Detect which cell encompasses the target text, then output its (X, Y) center coordinate. 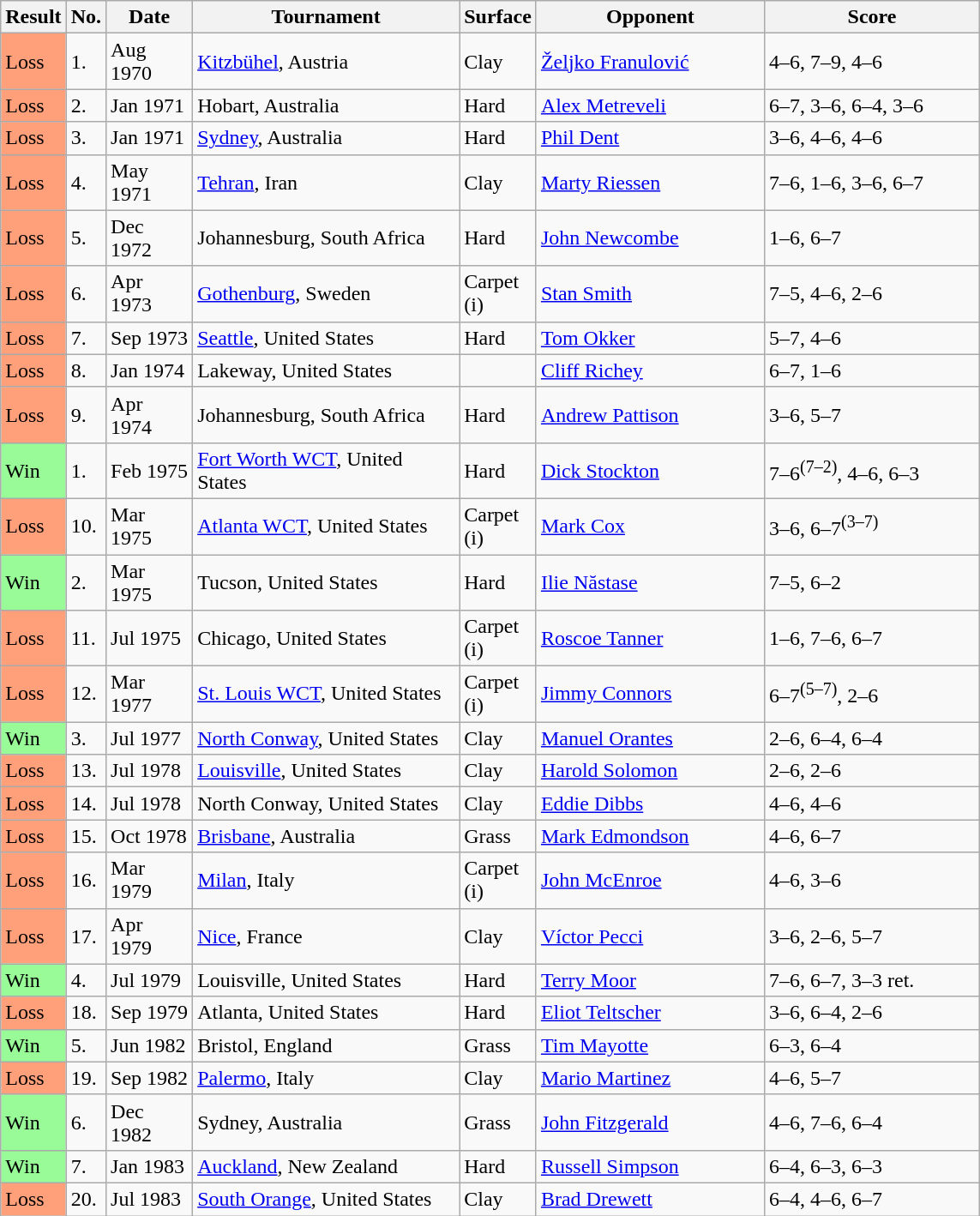
Apr 1973 (149, 293)
Mark Cox (650, 527)
Mar 1979 (149, 880)
Mario Martinez (650, 1078)
18. (86, 1013)
Jul 1975 (149, 638)
2–6, 6–4, 6–4 (871, 738)
Tim Mayotte (650, 1045)
6–7, 1–6 (871, 370)
Lakeway, United States (326, 370)
Atlanta, United States (326, 1013)
Roscoe Tanner (650, 638)
Jul 1983 (149, 1199)
4–6, 5–7 (871, 1078)
3–6, 2–6, 5–7 (871, 936)
4–6, 7–6, 6–4 (871, 1122)
South Orange, United States (326, 1199)
Dick Stockton (650, 470)
Manuel Orantes (650, 738)
Jun 1982 (149, 1045)
Atlanta WCT, United States (326, 527)
Russell Simpson (650, 1166)
Surface (498, 17)
Score (871, 17)
Tehran, Iran (326, 182)
6–4, 6–3, 6–3 (871, 1166)
17. (86, 936)
Mark Edmondson (650, 836)
3–6, 6–7(3–7) (871, 527)
1–6, 6–7 (871, 238)
Tucson, United States (326, 581)
Chicago, United States (326, 638)
9. (86, 415)
Tournament (326, 17)
Jan 1983 (149, 1166)
Seattle, United States (326, 338)
Jul 1979 (149, 980)
12. (86, 695)
Alex Metreveli (650, 105)
3–6, 5–7 (871, 415)
5–7, 4–6 (871, 338)
Date (149, 17)
Andrew Pattison (650, 415)
Harold Solomon (650, 771)
Auckland, New Zealand (326, 1166)
7–5, 4–6, 2–6 (871, 293)
Jimmy Connors (650, 695)
1–6, 7–6, 6–7 (871, 638)
Dec 1972 (149, 238)
7–5, 6–2 (871, 581)
Mar 1977 (149, 695)
13. (86, 771)
John McEnroe (650, 880)
6–7, 3–6, 6–4, 3–6 (871, 105)
Apr 1979 (149, 936)
6–3, 6–4 (871, 1045)
Opponent (650, 17)
Oct 1978 (149, 836)
4–6, 3–6 (871, 880)
Phil Dent (650, 138)
16. (86, 880)
Víctor Pecci (650, 936)
6–4, 4–6, 6–7 (871, 1199)
Bristol, England (326, 1045)
Terry Moor (650, 980)
7–6, 1–6, 3–6, 6–7 (871, 182)
John Fitzgerald (650, 1122)
11. (86, 638)
Palermo, Italy (326, 1078)
Jan 1974 (149, 370)
Gothenburg, Sweden (326, 293)
Feb 1975 (149, 470)
20. (86, 1199)
Ilie Năstase (650, 581)
Sep 1982 (149, 1078)
Result (33, 17)
Fort Worth WCT, United States (326, 470)
St. Louis WCT, United States (326, 695)
4–6, 6–7 (871, 836)
19. (86, 1078)
Željko Franulović (650, 62)
Marty Riessen (650, 182)
Tom Okker (650, 338)
Brisbane, Australia (326, 836)
Apr 1974 (149, 415)
No. (86, 17)
10. (86, 527)
7–6(7–2), 4–6, 6–3 (871, 470)
4–6, 7–9, 4–6 (871, 62)
Eliot Teltscher (650, 1013)
14. (86, 804)
2–6, 2–6 (871, 771)
Jul 1977 (149, 738)
May 1971 (149, 182)
7–6, 6–7, 3–3 ret. (871, 980)
John Newcombe (650, 238)
15. (86, 836)
6–7(5–7), 2–6 (871, 695)
Milan, Italy (326, 880)
Hobart, Australia (326, 105)
Kitzbühel, Austria (326, 62)
Aug 1970 (149, 62)
Eddie Dibbs (650, 804)
4–6, 4–6 (871, 804)
Stan Smith (650, 293)
Brad Drewett (650, 1199)
3–6, 6–4, 2–6 (871, 1013)
Sep 1973 (149, 338)
Sep 1979 (149, 1013)
Nice, France (326, 936)
Cliff Richey (650, 370)
3–6, 4–6, 4–6 (871, 138)
8. (86, 370)
Dec 1982 (149, 1122)
